For the text-containing cell, return its midpoint in [x, y] coordinate format. 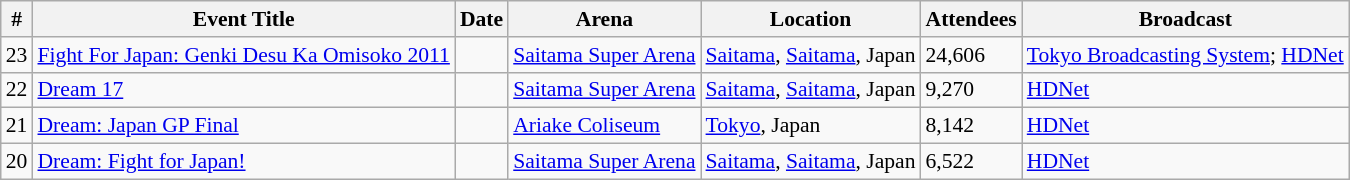
# [17, 19]
21 [17, 126]
Fight For Japan: Genki Desu Ka Omisoko 2011 [243, 55]
22 [17, 90]
Broadcast [1186, 19]
Tokyo, Japan [811, 126]
9,270 [972, 90]
Dream: Fight for Japan! [243, 162]
Attendees [972, 19]
Location [811, 19]
Ariake Coliseum [604, 126]
Date [482, 19]
23 [17, 55]
Event Title [243, 19]
8,142 [972, 126]
Dream 17 [243, 90]
24,606 [972, 55]
Tokyo Broadcasting System; HDNet [1186, 55]
Arena [604, 19]
Dream: Japan GP Final [243, 126]
20 [17, 162]
6,522 [972, 162]
